Output the [X, Y] coordinate of the center of the cell containing the given text.  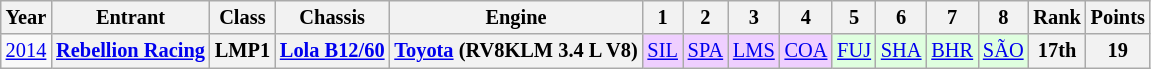
Entrant [130, 17]
7 [952, 17]
SPA [706, 51]
Chassis [332, 17]
2014 [26, 51]
SHA [901, 51]
Year [26, 17]
FUJ [854, 51]
17th [1056, 51]
Rebellion Racing [130, 51]
Lola B12/60 [332, 51]
Engine [516, 17]
BHR [952, 51]
LMP1 [242, 51]
Rank [1056, 17]
Class [242, 17]
5 [854, 17]
2 [706, 17]
LMS [754, 51]
Points [1118, 17]
1 [663, 17]
6 [901, 17]
COA [806, 51]
SIL [663, 51]
4 [806, 17]
3 [754, 17]
Toyota (RV8KLM 3.4 L V8) [516, 51]
SÃO [1003, 51]
8 [1003, 17]
19 [1118, 51]
